Scan for the cell matching the given text and deliver its (X, Y) coordinate at center. 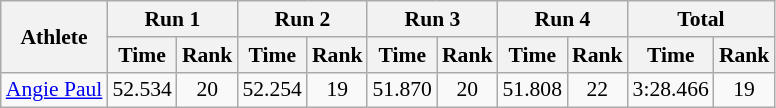
22 (598, 90)
51.808 (532, 90)
Total (702, 19)
Run 1 (172, 19)
Run 3 (432, 19)
3:28.466 (671, 90)
Run 4 (563, 19)
52.534 (142, 90)
Angie Paul (54, 90)
52.254 (272, 90)
Athlete (54, 36)
51.870 (402, 90)
Run 2 (302, 19)
